For the text-containing cell, return its midpoint in [x, y] coordinate format. 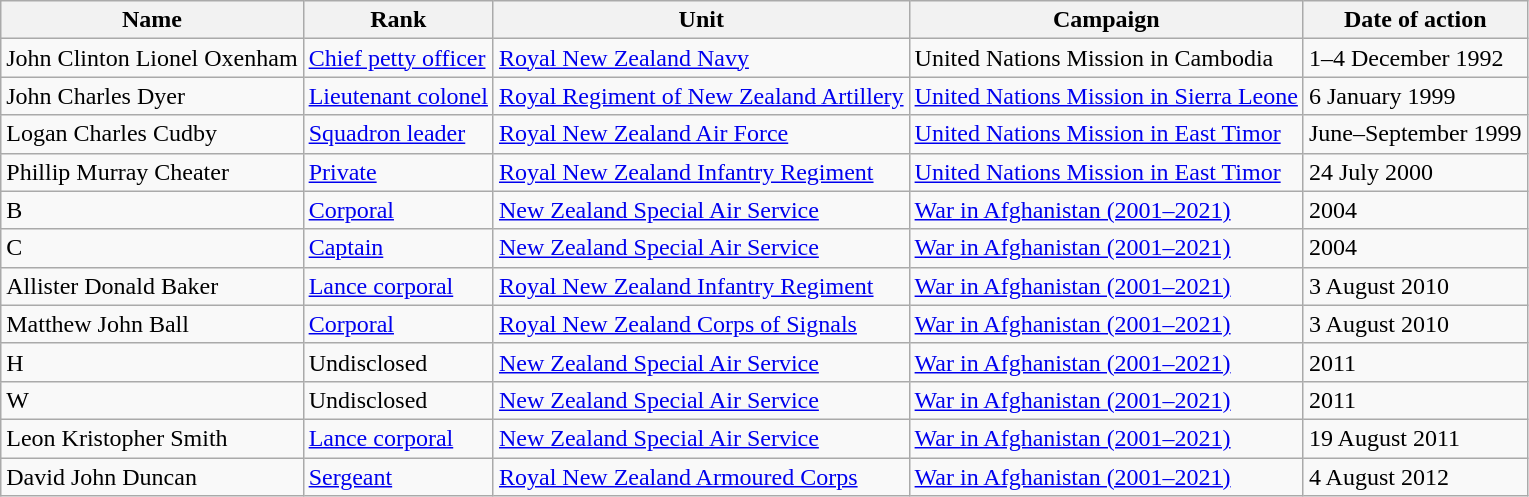
4 August 2012 [1415, 477]
C [152, 248]
David John Duncan [152, 477]
19 August 2011 [1415, 438]
Captain [398, 248]
Leon Kristopher Smith [152, 438]
24 July 2000 [1415, 172]
Royal New Zealand Air Force [701, 134]
United Nations Mission in Cambodia [1106, 58]
H [152, 362]
Allister Donald Baker [152, 286]
1–4 December 1992 [1415, 58]
Royal New Zealand Corps of Signals [701, 324]
June–September 1999 [1415, 134]
W [152, 400]
Date of action [1415, 20]
Private [398, 172]
Royal New Zealand Navy [701, 58]
B [152, 210]
Chief petty officer [398, 58]
Matthew John Ball [152, 324]
Lieutenant colonel [398, 96]
Name [152, 20]
Squadron leader [398, 134]
Phillip Murray Cheater [152, 172]
Logan Charles Cudby [152, 134]
John Clinton Lionel Oxenham [152, 58]
Campaign [1106, 20]
6 January 1999 [1415, 96]
Sergeant [398, 477]
Royal Regiment of New Zealand Artillery [701, 96]
United Nations Mission in Sierra Leone [1106, 96]
Royal New Zealand Armoured Corps [701, 477]
Unit [701, 20]
Rank [398, 20]
John Charles Dyer [152, 96]
